Provide the [x, y] coordinate of the cell's center where the given text is located.  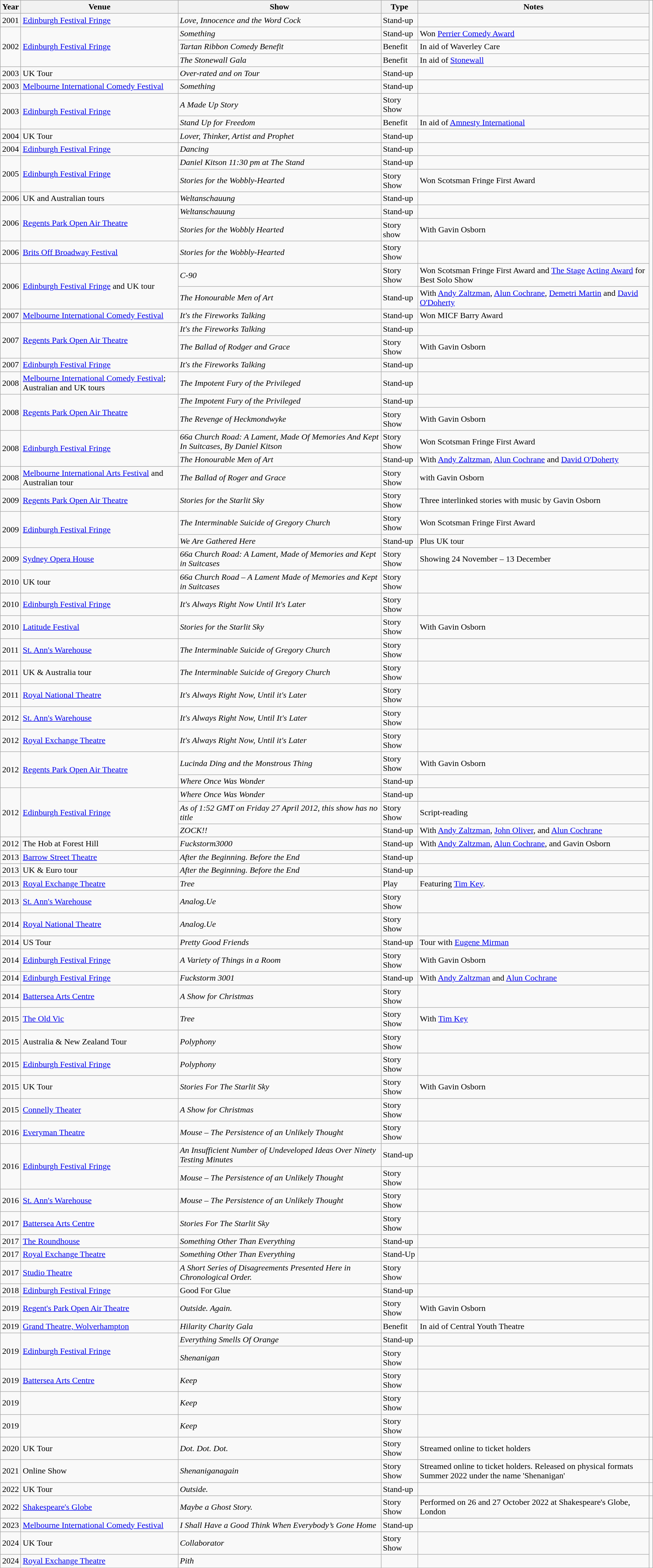
I Shall Have a Good Think When Everybody’s Gone Home [279, 1525]
With Andy Zaltzman, John Oliver, and Alun Cochrane [533, 831]
Streamed online to ticket holders. Released on physical formats Summer 2022 under the name 'Shenanigan' [533, 1471]
A Variety of Things in a Room [279, 960]
A Made Up Story [279, 105]
Latitude Festival [99, 627]
Dancing [279, 149]
It's Always Right Now, Until It's Later [279, 718]
Performed on 26 and 27 October 2022 at Shakespeare's Globe, London [533, 1507]
The Roundhouse [99, 1241]
with Gavin Osborn [533, 477]
2005 [10, 174]
Everything Smells Of Orange [279, 1340]
Won MICF Barry Award [533, 316]
Australia & New Zealand Tour [99, 1042]
Shenaniganagain [279, 1471]
UK and Australian tours [99, 198]
The Ballad of Rodger and Grace [279, 347]
2001 [10, 20]
The Stonewall Gala [279, 60]
Edinburgh Festival Fringe and UK tour [99, 286]
Daniel Kitson 11:30 pm at The Stand [279, 162]
With Andy Zaltzman, Alun Cochrane, Demetri Martin and David O'Doherty [533, 298]
It's Always Right Now Until It's Later [279, 604]
We Are Gathered Here [279, 541]
In aid of Central Youth Theatre [533, 1326]
US Tour [99, 942]
UK tour [99, 582]
Fuckstorm3000 [279, 844]
Pretty Good Friends [279, 942]
Tour with Eugene Mirman [533, 942]
Plus UK tour [533, 541]
With Tim Key [533, 1019]
Play [399, 884]
Showing 24 November – 13 December [533, 559]
Maybe a Ghost Story. [279, 1507]
The Ballad of Roger and Grace [279, 477]
Melbourne International Comedy Festival; Australian and UK tours [99, 383]
Hilarity Charity Gala [279, 1326]
Pith [279, 1561]
In aid of Amnesty International [533, 122]
Connelly Theater [99, 1109]
Fuckstorm 3001 [279, 978]
Notes [533, 7]
UK & Euro tour [99, 870]
ZOCK!! [279, 831]
A Short Series of Disagreements Presented Here in Chronological Order. [279, 1273]
Studio Theatre [99, 1273]
Barrow Street Theatre [99, 857]
Outside. [279, 1489]
C-90 [279, 275]
Stand-Up [399, 1254]
66a Church Road: A Lament, Made of Memories and Kept in Suitcases [279, 559]
Love, Innocence and the Word Cock [279, 20]
Over-rated and on Tour [279, 73]
Collaborator [279, 1543]
Story show [399, 230]
Venue [99, 7]
UK & Australia tour [99, 673]
The Hob at Forest Hill [99, 844]
The Old Vic [99, 1019]
Three interlinked stories with music by Gavin Osborn [533, 500]
2020 [10, 1448]
Grand Theatre, Wolverhampton [99, 1326]
As of 1:52 GMT on Friday 27 April 2012, this show has no title [279, 812]
Sydney Opera House [99, 559]
Shenanigan [279, 1358]
Brits Off Broadway Festival [99, 253]
With Andy Zaltzman, Alun Cochrane, and Gavin Osborn [533, 844]
Outside. Again. [279, 1308]
Streamed online to ticket holders [533, 1448]
Won Perrier Comedy Award [533, 33]
2018 [10, 1290]
Show [279, 7]
2021 [10, 1471]
Featuring Tim Key. [533, 884]
Online Show [99, 1471]
An Insufficient Number of Undeveloped Ideas Over Ninety Testing Minutes [279, 1155]
The Revenge of Heckmondwyke [279, 419]
2002 [10, 47]
66a Church Road: A Lament, Made Of Memories And Kept In Suitcases, By Daniel Kitson [279, 442]
Won Scotsman Fringe First Award and The Stage Acting Award for Best Solo Show [533, 275]
With Andy Zaltzman and Alun Cochrane [533, 978]
2023 [10, 1525]
Tartan Ribbon Comedy Benefit [279, 47]
With Andy Zaltzman, Alun Cochrane and David O'Doherty [533, 459]
66a Church Road – A Lament Made of Memories and Kept in Suitcases [279, 582]
Shakespeare's Globe [99, 1507]
Lover, Thinker, Artist and Prophet [279, 136]
Stories for the Wobbly Hearted [279, 230]
Stand Up for Freedom [279, 122]
Script-reading [533, 812]
Year [10, 7]
Dot. Dot. Dot. [279, 1448]
In aid of Waverley Care [533, 47]
Melbourne International Arts Festival and Australian tour [99, 477]
Lucinda Ding and the Monstrous Thing [279, 763]
Good For Glue [279, 1290]
Type [399, 7]
In aid of Stonewall [533, 60]
Everyman Theatre [99, 1132]
Regent's Park Open Air Theatre [99, 1308]
